Locate the cell with the specified text and output its (x, y) center coordinate. 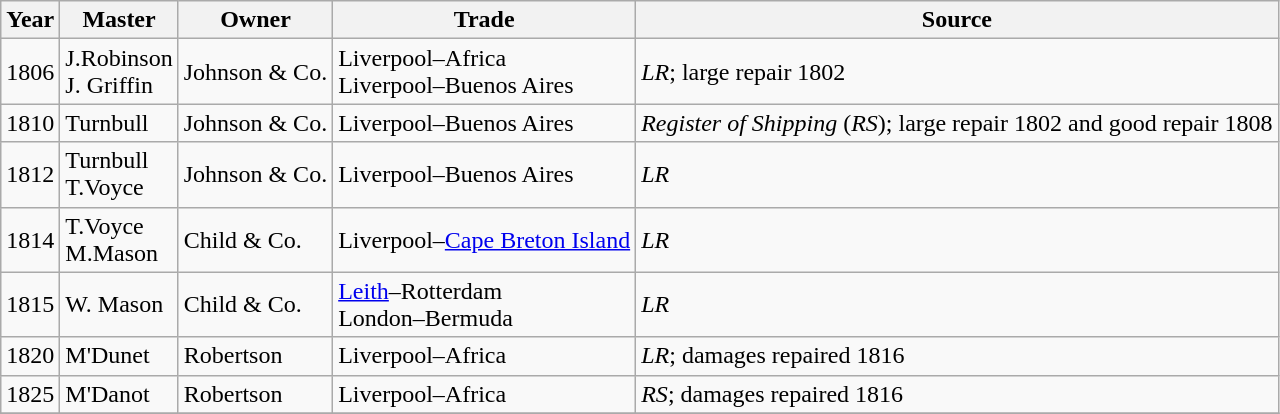
M'Dunet (119, 356)
RS; damages repaired 1816 (957, 394)
TurnbullT.Voyce (119, 174)
1810 (30, 123)
1806 (30, 72)
Liverpool–AfricaLiverpool–Buenos Aires (484, 72)
Register of Shipping (RS); large repair 1802 and good repair 1808 (957, 123)
M'Danot (119, 394)
Turnbull (119, 123)
Leith–RotterdamLondon–Bermuda (484, 304)
Liverpool–Cape Breton Island (484, 240)
Year (30, 20)
W. Mason (119, 304)
Owner (255, 20)
J.RobinsonJ. Griffin (119, 72)
Source (957, 20)
Trade (484, 20)
Master (119, 20)
1825 (30, 394)
LR; damages repaired 1816 (957, 356)
1815 (30, 304)
1814 (30, 240)
1812 (30, 174)
LR; large repair 1802 (957, 72)
T.VoyceM.Mason (119, 240)
1820 (30, 356)
